Search for the cell housing the specified text and yield its [X, Y] center coordinate. 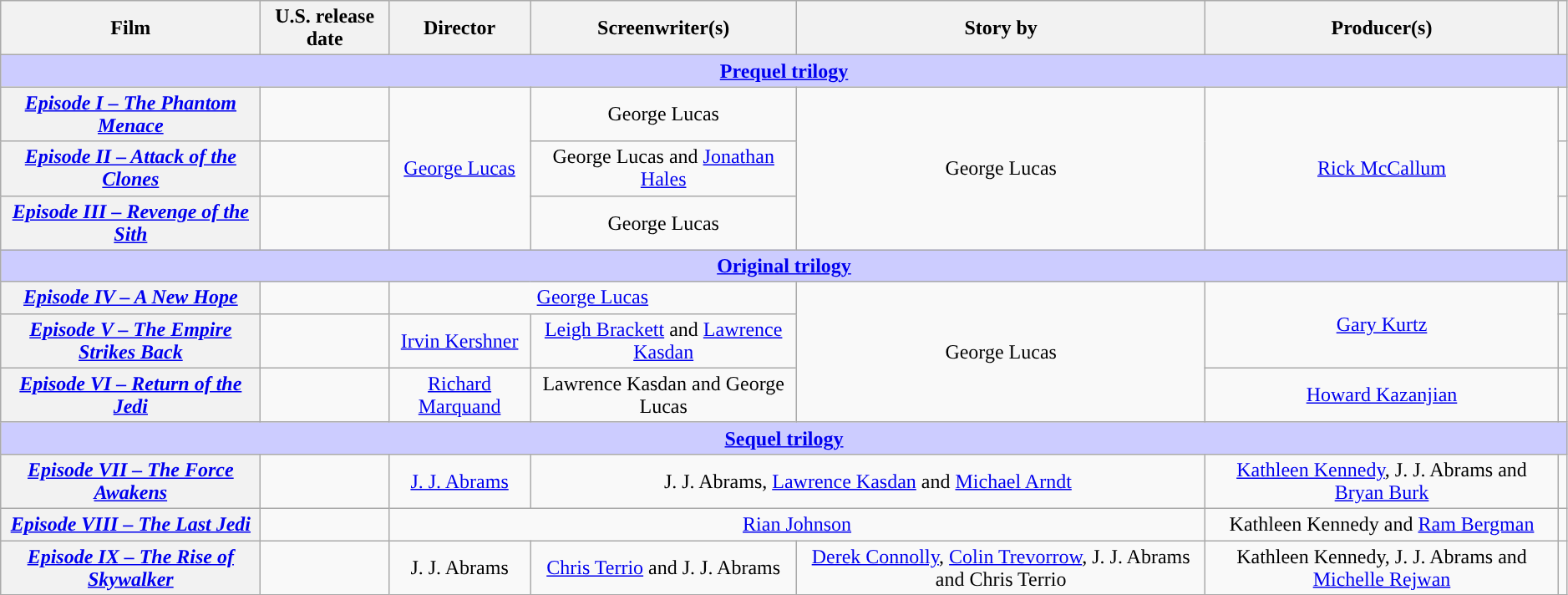
Story by [1001, 28]
Screenwriter(s) [663, 28]
Original trilogy [784, 266]
Episode IV – A New Hope [130, 297]
Episode VII – The Force Awakens [130, 481]
Director [459, 28]
Episode II – Attack of the Clones [130, 169]
Film [130, 28]
Producer(s) [1382, 28]
Gary Kurtz [1382, 324]
Episode IX – The Rise of Skywalker [130, 567]
Kathleen Kennedy, J. J. Abrams and Bryan Burk [1382, 481]
Richard Marquand [459, 394]
Kathleen Kennedy and Ram Bergman [1382, 524]
Derek Connolly, Colin Trevorrow, J. J. Abrams and Chris Terrio [1001, 567]
Episode III – Revenge of the Sith [130, 222]
Kathleen Kennedy, J. J. Abrams and Michelle Rejwan [1382, 567]
Episode VI – Return of the Jedi [130, 394]
Sequel trilogy [784, 438]
Chris Terrio and J. J. Abrams [663, 567]
J. J. Abrams, Lawrence Kasdan and Michael Arndt [868, 481]
Episode I – The Phantom Menace [130, 114]
George Lucas and Jonathan Hales [663, 169]
U.S. release date [324, 28]
Episode VIII – The Last Jedi [130, 524]
Rian Johnson [797, 524]
Rick McCallum [1382, 169]
Lawrence Kasdan and George Lucas [663, 394]
Prequel trilogy [784, 71]
Irvin Kershner [459, 341]
Howard Kazanjian [1382, 394]
Episode V – The Empire Strikes Back [130, 341]
Leigh Brackett and Lawrence Kasdan [663, 341]
